Locate the cell with the specified text and output its (x, y) center coordinate. 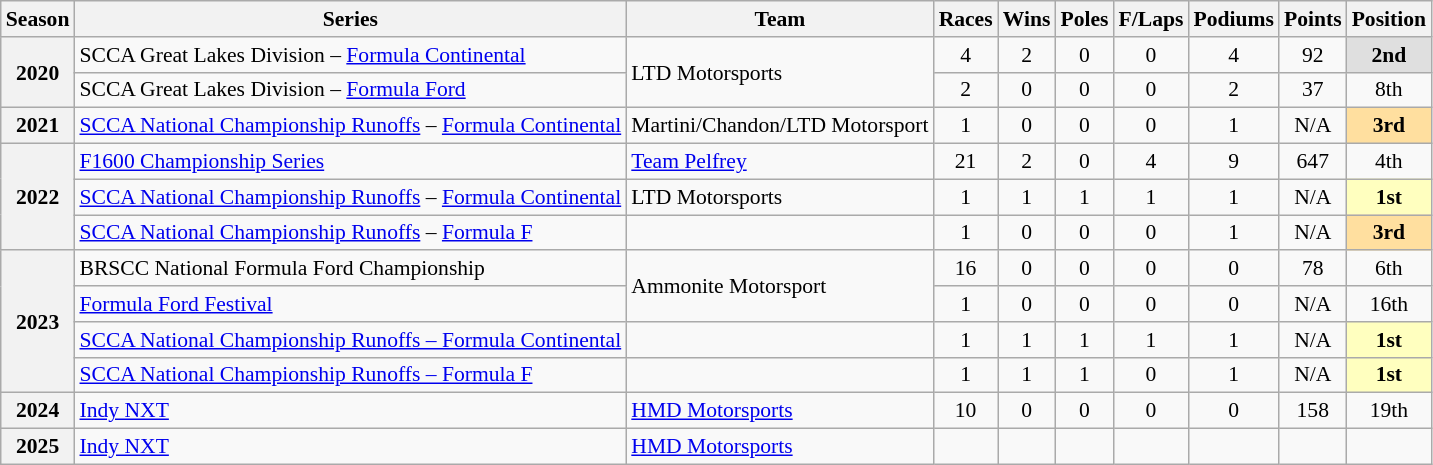
F/Laps (1150, 19)
78 (1313, 269)
16th (1389, 304)
2025 (38, 447)
6th (1389, 269)
Points (1313, 19)
2020 (38, 72)
92 (1313, 55)
19th (1389, 411)
Ammonite Motorsport (780, 286)
2022 (38, 198)
Wins (1027, 19)
21 (966, 162)
2023 (38, 322)
Formula Ford Festival (350, 304)
Position (1389, 19)
Series (350, 19)
2nd (1389, 55)
Martini/Chandon/LTD Motorsport (780, 126)
Team (780, 19)
647 (1313, 162)
4th (1389, 162)
BRSCC National Formula Ford Championship (350, 269)
158 (1313, 411)
Season (38, 19)
9 (1234, 162)
SCCA Great Lakes Division – Formula Continental (350, 55)
Poles (1084, 19)
F1600 Championship Series (350, 162)
8th (1389, 90)
Team Pelfrey (780, 162)
2024 (38, 411)
16 (966, 269)
37 (1313, 90)
Races (966, 19)
2021 (38, 126)
SCCA Great Lakes Division – Formula Ford (350, 90)
10 (966, 411)
Podiums (1234, 19)
